Output the (X, Y) coordinate of the center of the cell containing the given text.  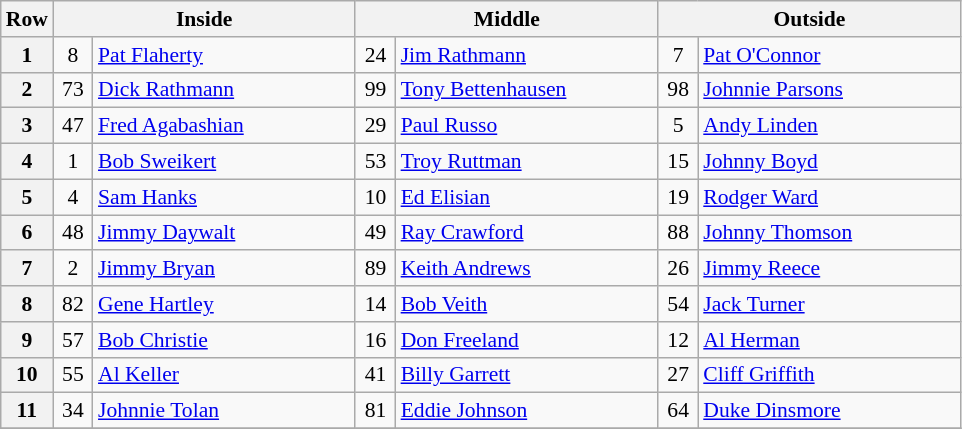
26 (678, 269)
Johnnie Parsons (829, 90)
98 (678, 90)
Troy Ruttman (527, 162)
Al Herman (829, 340)
48 (73, 233)
49 (375, 233)
24 (375, 55)
Johnny Thomson (829, 233)
6 (27, 233)
54 (678, 304)
Gene Hartley (224, 304)
64 (678, 411)
Bob Sweikert (224, 162)
73 (73, 90)
88 (678, 233)
Ray Crawford (527, 233)
Jack Turner (829, 304)
89 (375, 269)
Jimmy Daywalt (224, 233)
Paul Russo (527, 126)
Bob Christie (224, 340)
Eddie Johnson (527, 411)
Ed Elisian (527, 197)
14 (375, 304)
Cliff Griffith (829, 375)
Rodger Ward (829, 197)
34 (73, 411)
Jim Rathmann (527, 55)
11 (27, 411)
Jimmy Reece (829, 269)
16 (375, 340)
Middle (506, 19)
Jimmy Bryan (224, 269)
53 (375, 162)
27 (678, 375)
Andy Linden (829, 126)
47 (73, 126)
99 (375, 90)
Tony Bettenhausen (527, 90)
57 (73, 340)
Johnny Boyd (829, 162)
Sam Hanks (224, 197)
19 (678, 197)
Pat O'Connor (829, 55)
Fred Agabashian (224, 126)
41 (375, 375)
Johnnie Tolan (224, 411)
Outside (810, 19)
Dick Rathmann (224, 90)
3 (27, 126)
12 (678, 340)
Bob Veith (527, 304)
29 (375, 126)
Al Keller (224, 375)
81 (375, 411)
82 (73, 304)
Duke Dinsmore (829, 411)
55 (73, 375)
Inside (204, 19)
Billy Garrett (527, 375)
Keith Andrews (527, 269)
Don Freeland (527, 340)
9 (27, 340)
Pat Flaherty (224, 55)
15 (678, 162)
Row (27, 19)
